Pinpoint the cell where the given text exists, returning its [x, y] midpoint coordinate. 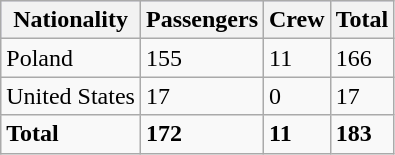
155 [202, 58]
Passengers [202, 20]
Nationality [71, 20]
183 [362, 134]
United States [71, 96]
Crew [298, 20]
0 [298, 96]
172 [202, 134]
166 [362, 58]
Poland [71, 58]
